Determine the [X, Y] coordinate at the center of the cell enclosing the given text.  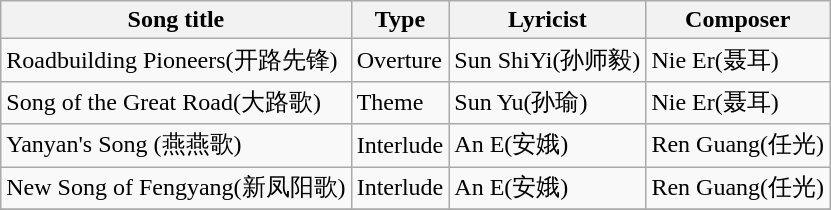
Yanyan's Song (燕燕歌) [176, 146]
Sun Yu(孙瑜) [548, 102]
Song of the Great Road(大路歌) [176, 102]
New Song of Fengyang(新凤阳歌) [176, 188]
Lyricist [548, 20]
Composer [738, 20]
Song title [176, 20]
Overture [400, 60]
Type [400, 20]
Theme [400, 102]
Sun ShiYi(孙师毅) [548, 60]
Roadbuilding Pioneers(开路先锋) [176, 60]
